Output the (x, y) coordinate of the center of the cell containing the given text.  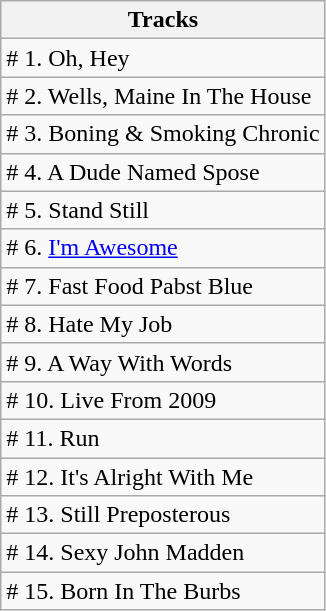
# 9. A Way With Words (163, 362)
# 2. Wells, Maine In The House (163, 96)
# 7. Fast Food Pabst Blue (163, 286)
# 10. Live From 2009 (163, 400)
# 8. Hate My Job (163, 324)
# 1. Oh, Hey (163, 58)
# 15. Born In The Burbs (163, 591)
# 12. It's Alright With Me (163, 477)
# 4. A Dude Named Spose (163, 172)
# 5. Stand Still (163, 210)
# 6. I'm Awesome (163, 248)
# 3. Boning & Smoking Chronic (163, 134)
# 11. Run (163, 438)
# 14. Sexy John Madden (163, 553)
# 13. Still Preposterous (163, 515)
Tracks (163, 20)
